For the text-containing cell, return its midpoint in (X, Y) coordinate format. 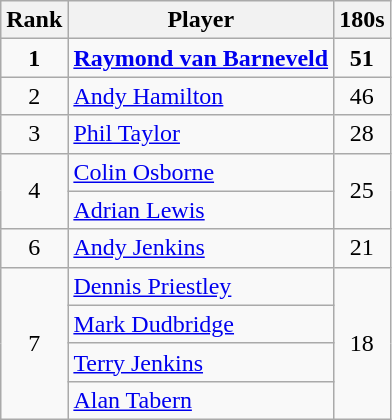
Alan Tabern (201, 400)
46 (362, 96)
Rank (34, 20)
7 (34, 343)
Terry Jenkins (201, 362)
180s (362, 20)
Andy Hamilton (201, 96)
Andy Jenkins (201, 248)
21 (362, 248)
Colin Osborne (201, 172)
Phil Taylor (201, 134)
Dennis Priestley (201, 286)
Mark Dudbridge (201, 324)
Adrian Lewis (201, 210)
1 (34, 58)
4 (34, 191)
Player (201, 20)
51 (362, 58)
25 (362, 191)
6 (34, 248)
Raymond van Barneveld (201, 58)
2 (34, 96)
3 (34, 134)
28 (362, 134)
18 (362, 343)
